Pinpoint the cell where the given text exists, returning its [X, Y] midpoint coordinate. 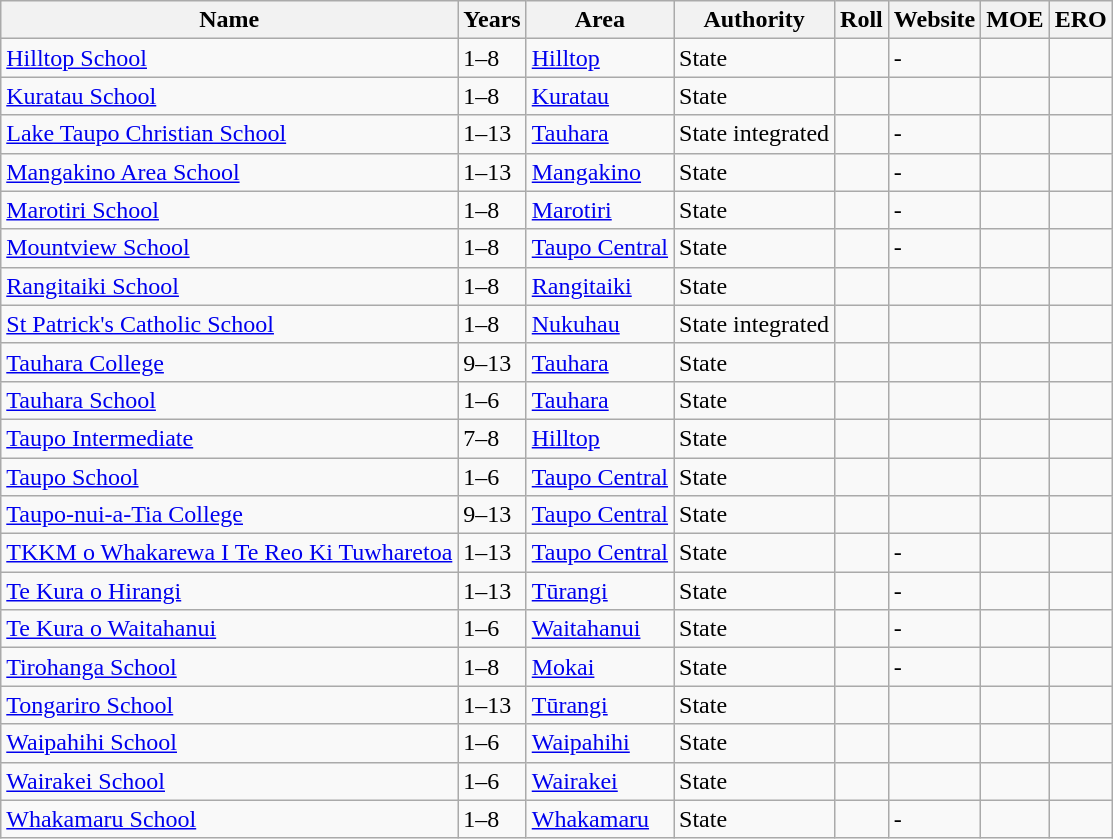
Years [492, 20]
ERO [1080, 20]
Marotiri [600, 210]
Lake Taupo Christian School [230, 134]
Roll [862, 20]
TKKM o Whakarewa I Te Reo Ki Tuwharetoa [230, 553]
Wairakei [600, 781]
Mangakino Area School [230, 172]
St Patrick's Catholic School [230, 324]
Hilltop School [230, 58]
Waipahihi [600, 743]
Waipahihi School [230, 743]
Mountview School [230, 248]
Authority [754, 20]
Nukuhau [600, 324]
Name [230, 20]
Marotiri School [230, 210]
MOE [1015, 20]
Te Kura o Hirangi [230, 591]
Website [934, 20]
Tongariro School [230, 705]
Whakamaru [600, 819]
Kuratau [600, 96]
Tirohanga School [230, 667]
Taupo-nui-a-Tia College [230, 515]
Whakamaru School [230, 819]
Waitahanui [600, 629]
7–8 [492, 438]
Taupo Intermediate [230, 438]
Te Kura o Waitahanui [230, 629]
Kuratau School [230, 96]
Area [600, 20]
Tauhara School [230, 400]
Rangitaiki School [230, 286]
Mokai [600, 667]
Mangakino [600, 172]
Rangitaiki [600, 286]
Tauhara College [230, 362]
Taupo School [230, 477]
Wairakei School [230, 781]
